Locate the cell with the specified text and output its [x, y] center coordinate. 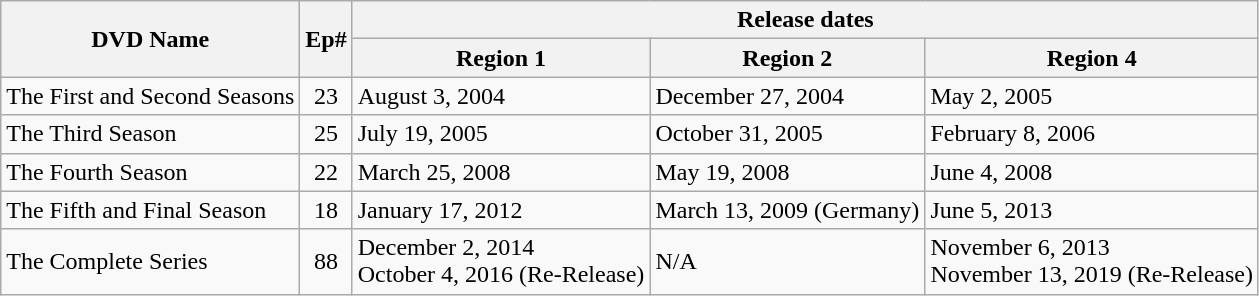
The First and Second Seasons [150, 96]
88 [326, 262]
December 27, 2004 [788, 96]
December 2, 2014October 4, 2016 (Re-Release) [501, 262]
The Third Season [150, 134]
Region 2 [788, 58]
The Fifth and Final Season [150, 210]
January 17, 2012 [501, 210]
May 19, 2008 [788, 172]
February 8, 2006 [1092, 134]
June 5, 2013 [1092, 210]
The Complete Series [150, 262]
Region 1 [501, 58]
June 4, 2008 [1092, 172]
July 19, 2005 [501, 134]
October 31, 2005 [788, 134]
The Fourth Season [150, 172]
November 6, 2013November 13, 2019 (Re-Release) [1092, 262]
March 13, 2009 (Germany) [788, 210]
18 [326, 210]
25 [326, 134]
August 3, 2004 [501, 96]
May 2, 2005 [1092, 96]
DVD Name [150, 39]
Ep# [326, 39]
N/A [788, 262]
Release dates [805, 20]
March 25, 2008 [501, 172]
23 [326, 96]
Region 4 [1092, 58]
22 [326, 172]
